Pinpoint the cell where the given text exists, returning its [X, Y] midpoint coordinate. 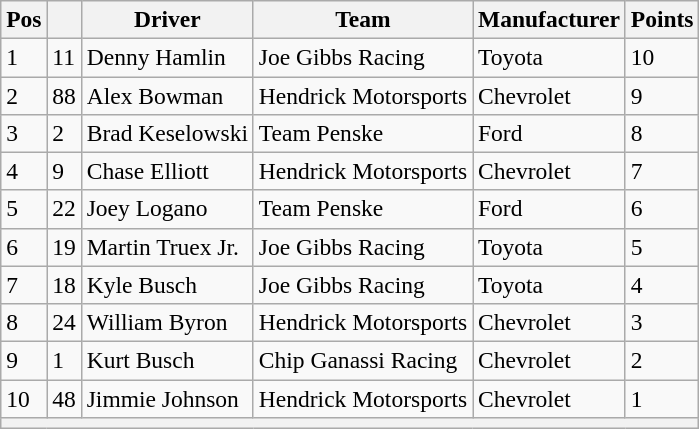
Kyle Busch [167, 285]
Denny Hamlin [167, 57]
24 [64, 322]
Jimmie Johnson [167, 398]
Points [662, 19]
Kurt Busch [167, 360]
48 [64, 398]
11 [64, 57]
Martin Truex Jr. [167, 247]
Team [362, 19]
Chip Ganassi Racing [362, 360]
Joey Logano [167, 209]
Pos [24, 19]
22 [64, 209]
Alex Bowman [167, 95]
Manufacturer [550, 19]
18 [64, 285]
88 [64, 95]
William Byron [167, 322]
Chase Elliott [167, 171]
Brad Keselowski [167, 133]
Driver [167, 19]
19 [64, 247]
